Scan for the cell matching the given text and deliver its (X, Y) coordinate at center. 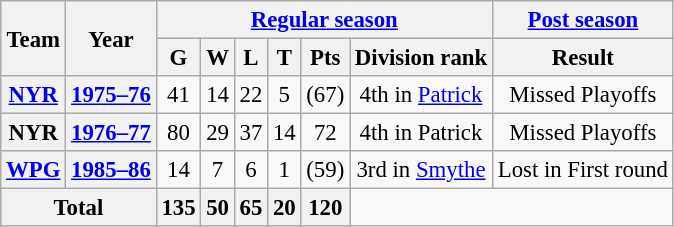
80 (178, 133)
1985–86 (111, 170)
1976–77 (111, 133)
22 (250, 95)
72 (326, 133)
65 (250, 208)
G (178, 58)
L (250, 58)
Team (34, 38)
1 (284, 170)
135 (178, 208)
Division rank (422, 58)
37 (250, 133)
Pts (326, 58)
120 (326, 208)
29 (218, 133)
Lost in First round (582, 170)
Total (78, 208)
Result (582, 58)
20 (284, 208)
1975–76 (111, 95)
(67) (326, 95)
Year (111, 38)
41 (178, 95)
W (218, 58)
Post season (582, 20)
WPG (34, 170)
6 (250, 170)
3rd in Smythe (422, 170)
5 (284, 95)
50 (218, 208)
T (284, 58)
Regular season (324, 20)
(59) (326, 170)
7 (218, 170)
